Pinpoint the cell where the given text exists, returning its [x, y] midpoint coordinate. 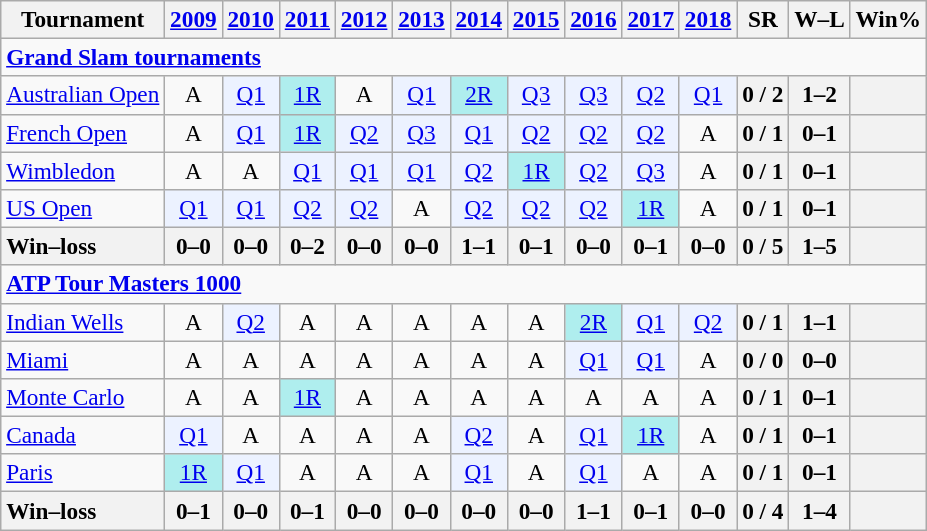
Paris [83, 473]
2018 [708, 19]
ATP Tour Masters 1000 [464, 284]
2016 [594, 19]
1–4 [820, 510]
1–2 [820, 95]
Monte Carlo [83, 397]
2009 [194, 19]
Wimbledon [83, 170]
Indian Wells [83, 322]
Grand Slam tournaments [464, 57]
Australian Open [83, 95]
0 / 4 [763, 510]
0 / 5 [763, 246]
0 / 0 [763, 359]
0–2 [307, 246]
2014 [478, 19]
2015 [536, 19]
SR [763, 19]
2013 [422, 19]
Canada [83, 435]
2012 [364, 19]
Win% [888, 19]
French Open [83, 133]
US Open [83, 208]
Miami [83, 359]
0 / 2 [763, 95]
W–L [820, 19]
2010 [250, 19]
1–5 [820, 246]
Tournament [83, 19]
2011 [307, 19]
2017 [650, 19]
